Return the [X, Y] coordinate for the center point of the cell that contains the specified text.  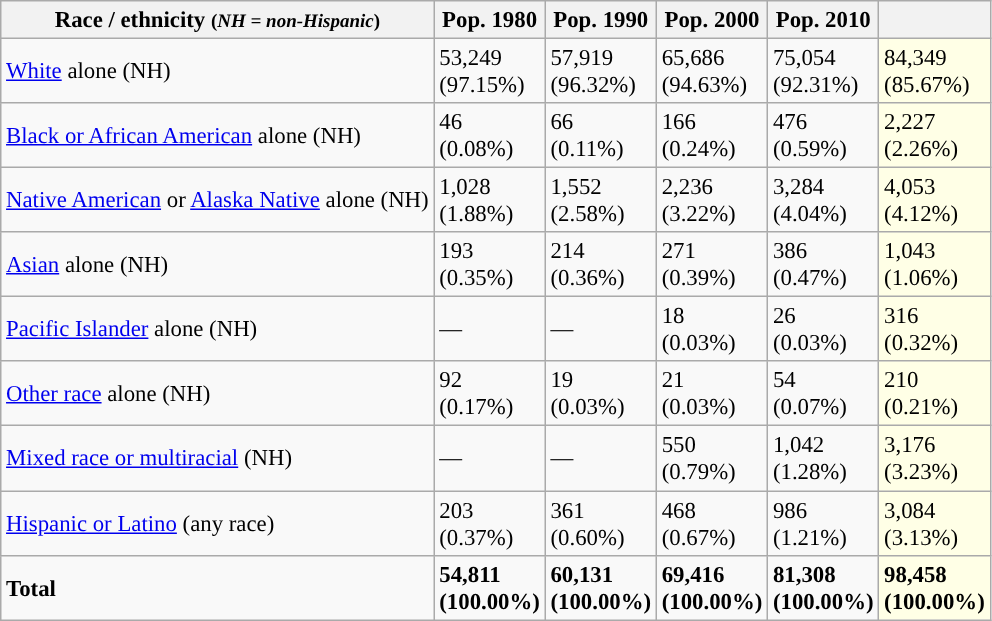
3,084(3.13%) [934, 524]
Mixed race or multiracial (NH) [218, 458]
Black or African American alone (NH) [218, 136]
210(0.21%) [934, 394]
57,919(96.32%) [600, 72]
Other race alone (NH) [218, 394]
19(0.03%) [600, 394]
21(0.03%) [712, 394]
Pop. 1990 [600, 20]
386(0.47%) [824, 264]
60,131(100.00%) [600, 588]
3,284(4.04%) [824, 200]
Pop. 2000 [712, 20]
271(0.39%) [712, 264]
Pacific Islander alone (NH) [218, 330]
Hispanic or Latino (any race) [218, 524]
26(0.03%) [824, 330]
550(0.79%) [712, 458]
361(0.60%) [600, 524]
214(0.36%) [600, 264]
84,349(85.67%) [934, 72]
Asian alone (NH) [218, 264]
1,028(1.88%) [490, 200]
4,053(4.12%) [934, 200]
66(0.11%) [600, 136]
1,043(1.06%) [934, 264]
98,458(100.00%) [934, 588]
468(0.67%) [712, 524]
2,227(2.26%) [934, 136]
1,552(2.58%) [600, 200]
476(0.59%) [824, 136]
166(0.24%) [712, 136]
986(1.21%) [824, 524]
193(0.35%) [490, 264]
81,308(100.00%) [824, 588]
Race / ethnicity (NH = non-Hispanic) [218, 20]
46(0.08%) [490, 136]
3,176(3.23%) [934, 458]
316(0.32%) [934, 330]
Total [218, 588]
65,686(94.63%) [712, 72]
54,811(100.00%) [490, 588]
54(0.07%) [824, 394]
1,042(1.28%) [824, 458]
92(0.17%) [490, 394]
53,249(97.15%) [490, 72]
Pop. 1980 [490, 20]
18(0.03%) [712, 330]
203(0.37%) [490, 524]
Pop. 2010 [824, 20]
Native American or Alaska Native alone (NH) [218, 200]
White alone (NH) [218, 72]
69,416(100.00%) [712, 588]
75,054(92.31%) [824, 72]
2,236(3.22%) [712, 200]
